From the cell containing the given text, extract its center point as (x, y) coordinate. 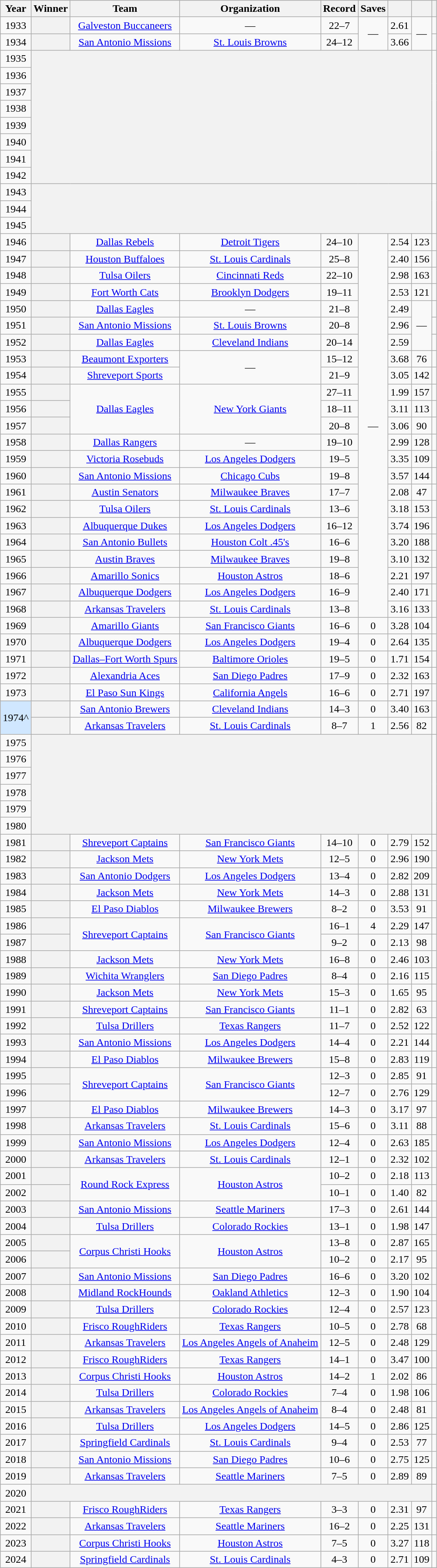
Year (16, 9)
142 (421, 375)
2020 (16, 1493)
Record (339, 9)
9–4 (339, 1443)
3.27 (399, 1543)
1966 (16, 576)
2.56 (399, 726)
17–3 (339, 1209)
Alexandria Aces (125, 676)
1995 (16, 1076)
San Antonio Brewers (125, 709)
Organization (250, 9)
1997 (16, 1109)
3.74 (399, 526)
2018 (16, 1459)
3.35 (399, 459)
1994 (16, 1059)
1934 (16, 42)
19–11 (339, 292)
2.29 (399, 926)
3.05 (399, 375)
14–2 (339, 1376)
88 (421, 1126)
Brooklyn Dodgers (250, 292)
90 (421, 425)
1975 (16, 743)
1968 (16, 609)
1952 (16, 342)
98 (421, 942)
1954 (16, 375)
San Antonio Dodgers (125, 876)
9–2 (339, 942)
Austin Senators (125, 492)
2001 (16, 1176)
1943 (16, 192)
118 (421, 1543)
100 (421, 1359)
2023 (16, 1543)
1977 (16, 776)
156 (421, 259)
12–7 (339, 1093)
2.08 (399, 492)
Winner (51, 9)
Amarillo Sonics (125, 576)
1992 (16, 1026)
22–10 (339, 276)
16–1 (339, 926)
15–3 (339, 992)
Shreveport Sports (125, 375)
1976 (16, 759)
1987 (16, 942)
1973 (16, 692)
3.68 (399, 359)
106 (421, 1393)
16–8 (339, 959)
Dallas Rangers (125, 442)
2.89 (399, 1476)
1996 (16, 1093)
2.17 (399, 1259)
10–5 (339, 1326)
Chicago Cubs (250, 475)
3.17 (399, 1109)
3.53 (399, 909)
10–6 (339, 1459)
1.71 (399, 659)
1961 (16, 492)
103 (421, 959)
2.02 (399, 1376)
2000 (16, 1159)
13–1 (339, 1226)
San Antonio Bullets (125, 542)
1.90 (399, 1293)
3.57 (399, 475)
16–9 (339, 592)
Wichita Wranglers (125, 976)
17–7 (339, 492)
1937 (16, 92)
1971 (16, 659)
1988 (16, 959)
86 (421, 1376)
Austin Braves (125, 559)
1965 (16, 559)
132 (421, 559)
154 (421, 659)
24–10 (339, 242)
2.76 (399, 1093)
1981 (16, 842)
1.65 (399, 992)
1986 (16, 926)
New York Giants (250, 409)
Amarillo Giants (125, 626)
1963 (16, 526)
133 (421, 609)
1972 (16, 676)
Round Rock Express (125, 1184)
1936 (16, 75)
115 (421, 976)
21–8 (339, 309)
2.64 (399, 642)
1953 (16, 359)
1942 (16, 175)
2.57 (399, 1310)
128 (421, 442)
1974^ (16, 717)
1969 (16, 626)
8–7 (339, 726)
3.28 (399, 626)
2013 (16, 1376)
1964 (16, 542)
4 (373, 926)
165 (421, 1242)
1950 (16, 309)
1999 (16, 1143)
2014 (16, 1393)
68 (421, 1326)
14–5 (339, 1426)
22–7 (339, 25)
209 (421, 876)
1967 (16, 592)
1978 (16, 793)
27–11 (339, 392)
2024 (16, 1560)
Dallas–Fort Worth Spurs (125, 659)
1959 (16, 459)
2.54 (399, 242)
1957 (16, 425)
2.78 (399, 1326)
2015 (16, 1409)
185 (421, 1143)
1989 (16, 976)
2004 (16, 1226)
2016 (16, 1426)
2.49 (399, 309)
2.25 (399, 1526)
1951 (16, 326)
2.63 (399, 1143)
14–4 (339, 1043)
2012 (16, 1359)
77 (421, 1443)
8–2 (339, 909)
153 (421, 509)
122 (421, 1026)
25–8 (339, 259)
13–4 (339, 876)
11–7 (339, 1026)
1960 (16, 475)
152 (421, 842)
119 (421, 1059)
2.87 (399, 1242)
7–4 (339, 1393)
2008 (16, 1293)
12–1 (339, 1159)
16–12 (339, 526)
2.16 (399, 976)
1.99 (399, 392)
2.18 (399, 1176)
1948 (16, 276)
2.31 (399, 1509)
4–3 (339, 1560)
135 (421, 642)
157 (421, 392)
1970 (16, 642)
47 (421, 492)
1945 (16, 226)
1979 (16, 809)
1.40 (399, 1193)
89 (421, 1476)
3.06 (399, 425)
2.83 (399, 1059)
2005 (16, 1242)
196 (421, 526)
2.46 (399, 959)
1944 (16, 209)
2022 (16, 1526)
19–10 (339, 442)
3–3 (339, 1509)
1993 (16, 1043)
1941 (16, 159)
3.40 (399, 709)
18–11 (339, 409)
2.52 (399, 1026)
1985 (16, 909)
El Paso Sun Kings (125, 692)
1984 (16, 892)
1939 (16, 125)
18–6 (339, 576)
13–6 (339, 509)
2021 (16, 1509)
1991 (16, 1009)
21–9 (339, 375)
1990 (16, 992)
1935 (16, 59)
Galveston Buccaneers (125, 25)
2.75 (399, 1459)
2.88 (399, 892)
1940 (16, 142)
1983 (16, 876)
Beaumont Exporters (125, 359)
1980 (16, 826)
3.66 (399, 42)
2006 (16, 1259)
2003 (16, 1209)
Houston Buffaloes (125, 259)
Cincinnati Reds (250, 276)
16–2 (339, 1526)
1982 (16, 859)
Albuquerque Dukes (125, 526)
20–14 (339, 342)
2.86 (399, 1426)
121 (421, 292)
1955 (16, 392)
3.10 (399, 559)
190 (421, 859)
1956 (16, 409)
Saves (373, 9)
24–12 (339, 42)
19–4 (339, 642)
Detroit Tigers (250, 242)
15–8 (339, 1059)
2.13 (399, 942)
2.85 (399, 1076)
81 (421, 1409)
Dallas Rebels (125, 242)
2011 (16, 1343)
1938 (16, 109)
2.99 (399, 442)
2009 (16, 1310)
2007 (16, 1276)
3.18 (399, 509)
Victoria Rosebuds (125, 459)
1949 (16, 292)
1946 (16, 242)
2002 (16, 1193)
Baltimore Orioles (250, 659)
76 (421, 359)
3.47 (399, 1359)
California Angels (250, 692)
14–10 (339, 842)
Team (125, 9)
Fort Worth Cats (125, 292)
3.16 (399, 609)
1947 (16, 259)
188 (421, 542)
63 (421, 1009)
11–1 (339, 1009)
10–1 (339, 1193)
1998 (16, 1126)
14–1 (339, 1359)
2010 (16, 1326)
Oakland Athletics (250, 1293)
2017 (16, 1443)
15–6 (339, 1126)
Midland RockHounds (125, 1293)
Houston Colt .45's (250, 542)
15–12 (339, 359)
2.79 (399, 842)
1962 (16, 509)
171 (421, 592)
2.98 (399, 276)
2019 (16, 1476)
17–9 (339, 676)
1958 (16, 442)
1933 (16, 25)
2.59 (399, 342)
